Extract the [x, y] coordinate from the center of the cell holding the provided text.  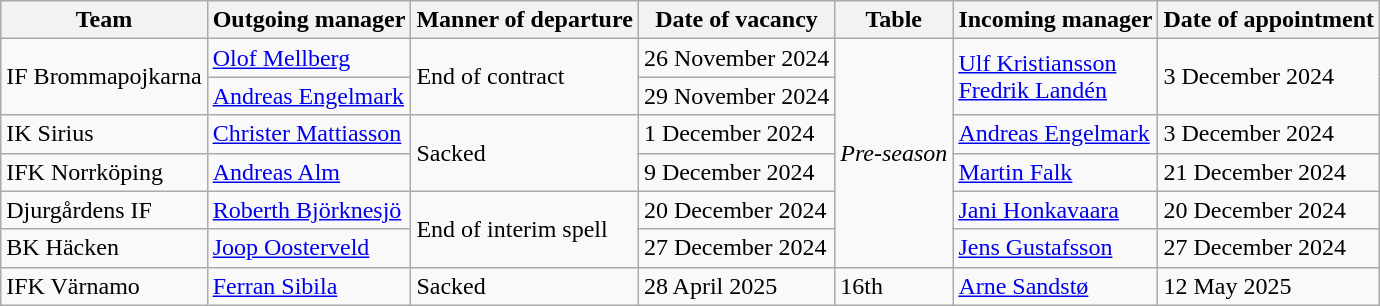
Ulf Kristiansson Fredrik Landén [1056, 77]
26 November 2024 [736, 58]
Incoming manager [1056, 20]
Table [894, 20]
Djurgårdens IF [104, 210]
Manner of departure [524, 20]
29 November 2024 [736, 96]
End of contract [524, 77]
Team [104, 20]
28 April 2025 [736, 286]
21 December 2024 [1269, 172]
12 May 2025 [1269, 286]
Arne Sandstø [1056, 286]
IF Brommapojkarna [104, 77]
Roberth Björknesjö [309, 210]
Jani Honkavaara [1056, 210]
9 December 2024 [736, 172]
16th [894, 286]
End of interim spell [524, 229]
Andreas Alm [309, 172]
IFK Värnamo [104, 286]
Date of appointment [1269, 20]
IFK Norrköping [104, 172]
Outgoing manager [309, 20]
Pre-season [894, 153]
Martin Falk [1056, 172]
Christer Mattiasson [309, 134]
Ferran Sibila [309, 286]
Jens Gustafsson [1056, 248]
Olof Mellberg [309, 58]
1 December 2024 [736, 134]
IK Sirius [104, 134]
Date of vacancy [736, 20]
Joop Oosterveld [309, 248]
BK Häcken [104, 248]
